Scan for the cell matching the given text and deliver its (X, Y) coordinate at center. 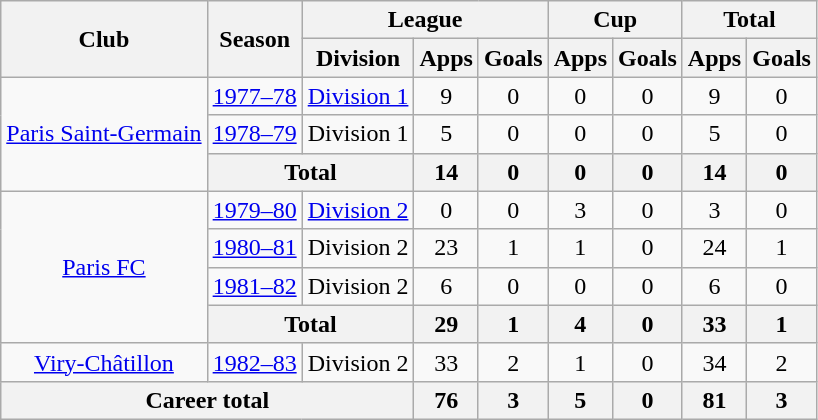
24 (714, 248)
23 (446, 248)
Club (104, 39)
1977–78 (254, 96)
1980–81 (254, 248)
76 (446, 400)
34 (714, 362)
1982–83 (254, 362)
4 (580, 324)
29 (446, 324)
Paris Saint-Germain (104, 134)
81 (714, 400)
League (425, 20)
1979–80 (254, 210)
Cup (615, 20)
Season (254, 39)
Paris FC (104, 267)
Division (358, 58)
1981–82 (254, 286)
Career total (208, 400)
Viry-Châtillon (104, 362)
1978–79 (254, 134)
